Output the [x, y] coordinate of the center of the cell containing the given text.  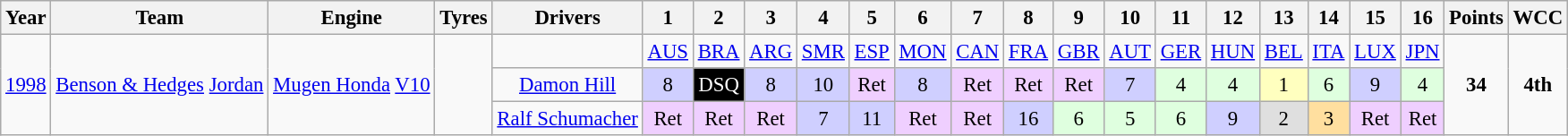
Ralf Schumacher [567, 119]
GER [1180, 52]
DSQ [718, 85]
LUX [1375, 52]
14 [1328, 18]
13 [1283, 18]
BRA [718, 52]
Year [26, 18]
HUN [1232, 52]
Benson & Hedges Jordan [159, 86]
Drivers [567, 18]
ITA [1328, 52]
FRA [1029, 52]
SMR [823, 52]
12 [1232, 18]
1998 [26, 86]
ESP [872, 52]
WCC [1538, 18]
34 [1477, 86]
Mugen Honda V10 [352, 86]
CAN [977, 52]
Tyres [464, 18]
BEL [1283, 52]
Engine [352, 18]
Points [1477, 18]
AUS [668, 52]
4th [1538, 86]
JPN [1423, 52]
AUT [1129, 52]
ARG [771, 52]
GBR [1078, 52]
Team [159, 18]
Damon Hill [567, 85]
MON [923, 52]
15 [1375, 18]
